Scan for the cell matching the given text and deliver its [x, y] coordinate at center. 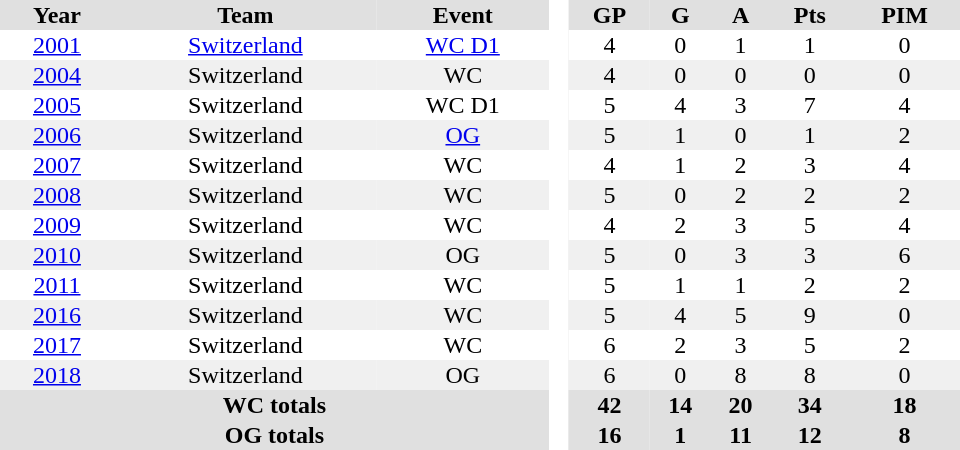
PIM [904, 15]
2018 [57, 375]
18 [904, 405]
2008 [57, 195]
2004 [57, 75]
GP [610, 15]
A [740, 15]
2010 [57, 255]
11 [740, 435]
20 [740, 405]
2011 [57, 285]
14 [680, 405]
G [680, 15]
Pts [810, 15]
42 [610, 405]
7 [810, 105]
Event [463, 15]
OG totals [274, 435]
WC totals [274, 405]
2009 [57, 225]
2001 [57, 45]
12 [810, 435]
2016 [57, 315]
16 [610, 435]
Year [57, 15]
2006 [57, 135]
9 [810, 315]
34 [810, 405]
2005 [57, 105]
Team [246, 15]
2017 [57, 345]
2007 [57, 165]
